Scan for the cell matching the given text and deliver its [x, y] coordinate at center. 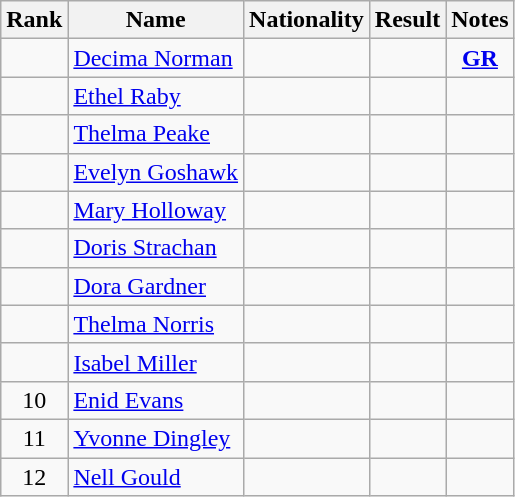
Enid Evans [156, 400]
Mary Holloway [156, 210]
Nell Gould [156, 477]
Thelma Norris [156, 324]
Name [156, 20]
Notes [480, 20]
12 [34, 477]
Doris Strachan [156, 248]
Dora Gardner [156, 286]
Nationality [307, 20]
10 [34, 400]
Decima Norman [156, 58]
11 [34, 438]
Ethel Raby [156, 96]
GR [480, 58]
Rank [34, 20]
Evelyn Goshawk [156, 172]
Isabel Miller [156, 362]
Yvonne Dingley [156, 438]
Thelma Peake [156, 134]
Result [407, 20]
